Find where the given text appears and provide that cell's center as (X, Y) coordinate. 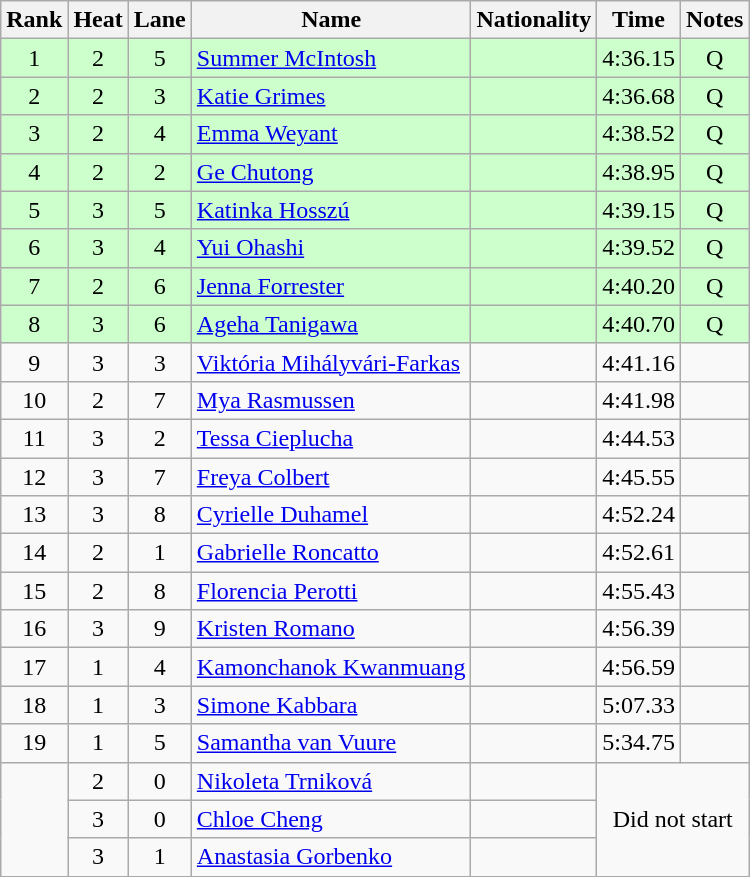
4:52.24 (639, 515)
4:40.70 (639, 324)
Ageha Tanigawa (331, 324)
Did not start (673, 819)
Jenna Forrester (331, 286)
Ge Chutong (331, 172)
Notes (714, 20)
18 (34, 705)
4:38.95 (639, 172)
Katinka Hosszú (331, 210)
4:56.59 (639, 667)
Lane (160, 20)
4:39.15 (639, 210)
14 (34, 553)
Heat (98, 20)
Tessa Cieplucha (331, 438)
4:40.20 (639, 286)
4:41.98 (639, 400)
Florencia Perotti (331, 591)
Kamonchanok Kwanmuang (331, 667)
5:07.33 (639, 705)
Gabrielle Roncatto (331, 553)
10 (34, 400)
Katie Grimes (331, 96)
Freya Colbert (331, 477)
Anastasia Gorbenko (331, 857)
4:41.16 (639, 362)
16 (34, 629)
Rank (34, 20)
Viktória Mihályvári-Farkas (331, 362)
5:34.75 (639, 743)
Samantha van Vuure (331, 743)
4:55.43 (639, 591)
11 (34, 438)
Name (331, 20)
4:52.61 (639, 553)
15 (34, 591)
Cyrielle Duhamel (331, 515)
Yui Ohashi (331, 248)
17 (34, 667)
19 (34, 743)
Time (639, 20)
Chloe Cheng (331, 819)
4:36.68 (639, 96)
4:39.52 (639, 248)
Kristen Romano (331, 629)
Nationality (534, 20)
Nikoleta Trniková (331, 781)
4:56.39 (639, 629)
4:45.55 (639, 477)
4:38.52 (639, 134)
Mya Rasmussen (331, 400)
12 (34, 477)
Summer McIntosh (331, 58)
4:44.53 (639, 438)
4:36.15 (639, 58)
Simone Kabbara (331, 705)
13 (34, 515)
Emma Weyant (331, 134)
